Provide the (X, Y) coordinate of the cell's center where the given text is located.  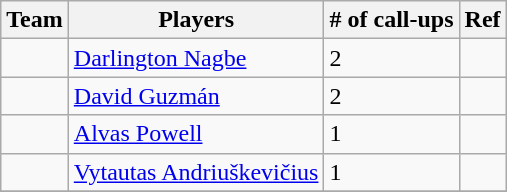
Vytautas Andriuškevičius (196, 172)
# of call-ups (392, 20)
Team (35, 20)
Alvas Powell (196, 134)
Players (196, 20)
Darlington Nagbe (196, 58)
David Guzmán (196, 96)
Ref (482, 20)
